Extract the [x, y] coordinate from the center of the cell holding the provided text.  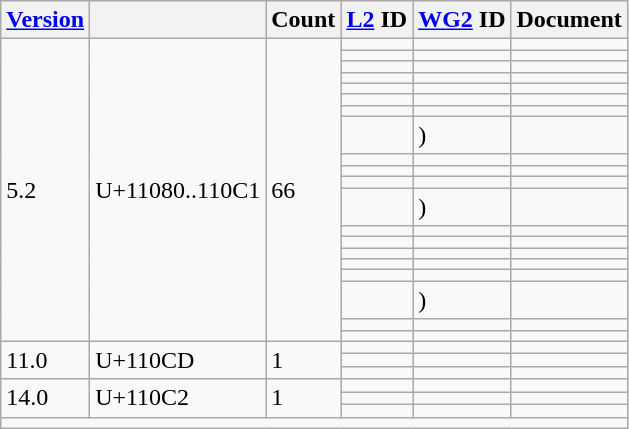
14.0 [46, 398]
U+110CD [178, 360]
5.2 [46, 190]
11.0 [46, 360]
Count [304, 20]
66 [304, 190]
L2 ID [377, 20]
WG2 ID [462, 20]
U+110C2 [178, 398]
U+11080..110C1 [178, 190]
Version [46, 20]
Document [569, 20]
